From the cell containing the given text, extract its center point as (X, Y) coordinate. 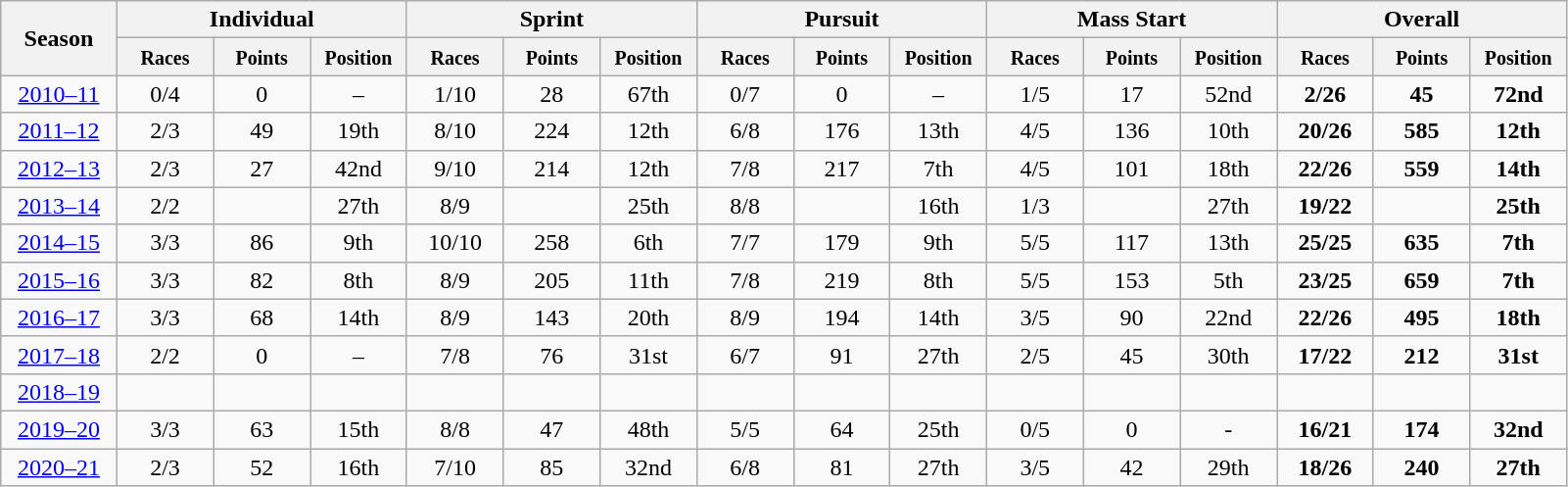
72nd (1518, 94)
30th (1228, 355)
28 (552, 94)
8/10 (454, 131)
1/5 (1034, 94)
174 (1422, 429)
10/10 (454, 243)
143 (552, 317)
15th (358, 429)
2016–17 (59, 317)
176 (842, 131)
0/5 (1034, 429)
2019–20 (59, 429)
10th (1228, 131)
25/25 (1326, 243)
Mass Start (1131, 20)
20/26 (1326, 131)
1/3 (1034, 206)
22nd (1228, 317)
27 (262, 169)
7/7 (744, 243)
91 (842, 355)
52 (262, 467)
68 (262, 317)
214 (552, 169)
2/5 (1034, 355)
6/7 (744, 355)
9/10 (454, 169)
153 (1132, 280)
67th (648, 94)
2013–14 (59, 206)
Overall (1422, 20)
559 (1422, 169)
85 (552, 467)
2018–19 (59, 392)
194 (842, 317)
18/26 (1326, 467)
29th (1228, 467)
2012–13 (59, 169)
585 (1422, 131)
2015–16 (59, 280)
42 (1132, 467)
52nd (1228, 94)
2/26 (1326, 94)
136 (1132, 131)
19th (358, 131)
224 (552, 131)
2014–15 (59, 243)
Season (59, 38)
659 (1422, 280)
258 (552, 243)
23/25 (1326, 280)
82 (262, 280)
2020–21 (59, 467)
2017–18 (59, 355)
7/10 (454, 467)
11th (648, 280)
240 (1422, 467)
219 (842, 280)
90 (1132, 317)
0/4 (165, 94)
117 (1132, 243)
205 (552, 280)
20th (648, 317)
- (1228, 429)
81 (842, 467)
635 (1422, 243)
63 (262, 429)
Sprint (551, 20)
5th (1228, 280)
47 (552, 429)
179 (842, 243)
42nd (358, 169)
6th (648, 243)
2011–12 (59, 131)
1/10 (454, 94)
0/7 (744, 94)
217 (842, 169)
48th (648, 429)
19/22 (1326, 206)
495 (1422, 317)
212 (1422, 355)
49 (262, 131)
17 (1132, 94)
2010–11 (59, 94)
Pursuit (841, 20)
64 (842, 429)
16/21 (1326, 429)
17/22 (1326, 355)
86 (262, 243)
101 (1132, 169)
76 (552, 355)
Individual (261, 20)
